From the cell containing the given text, extract its center point as (x, y) coordinate. 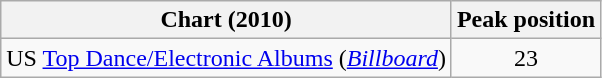
US Top Dance/Electronic Albums (Billboard) (226, 58)
Chart (2010) (226, 20)
Peak position (526, 20)
23 (526, 58)
